For the text-containing cell, return its midpoint in (x, y) coordinate format. 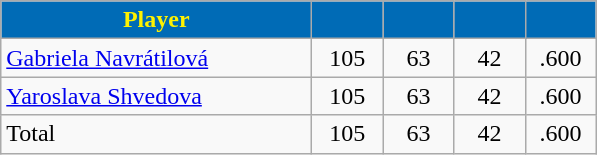
Total (156, 134)
Player (156, 20)
Gabriela Navrátilová (156, 58)
Yaroslava Shvedova (156, 96)
